Return the [X, Y] coordinate for the center point of the cell that contains the specified text.  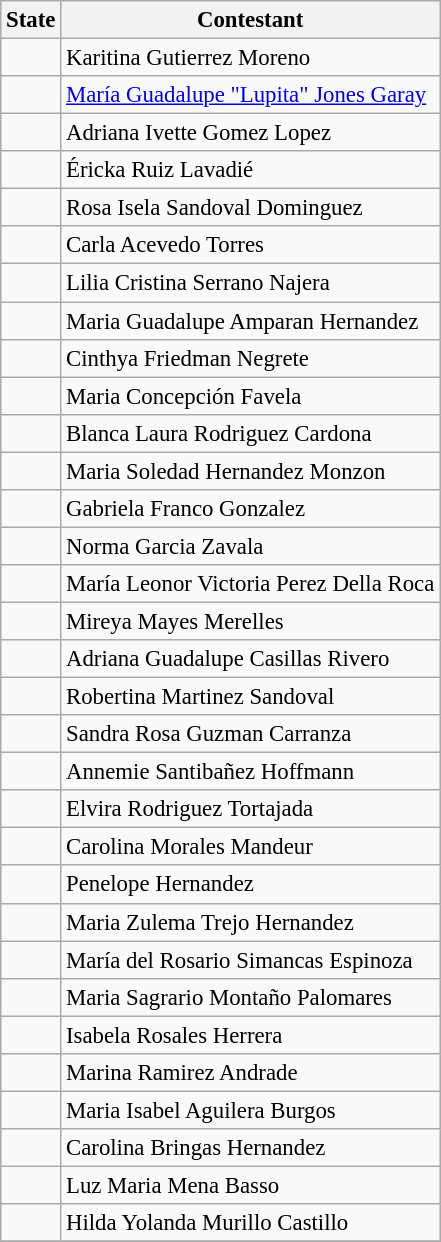
Maria Guadalupe Amparan Hernandez [250, 321]
Maria Sagrario Montaño Palomares [250, 997]
Adriana Ivette Gomez Lopez [250, 133]
María del Rosario Simancas Espinoza [250, 960]
Cinthya Friedman Negrete [250, 358]
Lilia Cristina Serrano Najera [250, 283]
Norma Garcia Zavala [250, 546]
Carla Acevedo Torres [250, 245]
Karitina Gutierrez Moreno [250, 58]
Mireya Mayes Merelles [250, 621]
Annemie Santibañez Hoffmann [250, 772]
Maria Concepción Favela [250, 396]
Elvira Rodriguez Tortajada [250, 809]
Marina Ramirez Andrade [250, 1073]
Contestant [250, 20]
Maria Soledad Hernandez Monzon [250, 471]
Carolina Morales Mandeur [250, 847]
Hilda Yolanda Murillo Castillo [250, 1223]
Rosa Isela Sandoval Dominguez [250, 208]
Penelope Hernandez [250, 885]
Blanca Laura Rodriguez Cardona [250, 433]
Gabriela Franco Gonzalez [250, 509]
Éricka Ruiz Lavadié [250, 170]
Adriana Guadalupe Casillas Rivero [250, 659]
State [31, 20]
Robertina Martinez Sandoval [250, 697]
Maria Zulema Trejo Hernandez [250, 922]
Luz Maria Mena Basso [250, 1185]
Sandra Rosa Guzman Carranza [250, 734]
María Leonor Victoria Perez Della Roca [250, 584]
Carolina Bringas Hernandez [250, 1148]
María Guadalupe "Lupita" Jones Garay [250, 95]
Maria Isabel Aguilera Burgos [250, 1110]
Isabela Rosales Herrera [250, 1035]
